Search for the cell housing the specified text and yield its (x, y) center coordinate. 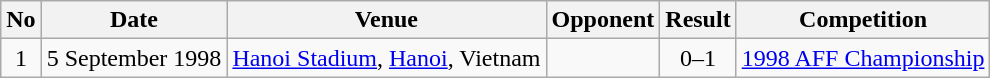
1 (21, 58)
No (21, 20)
Date (134, 20)
Hanoi Stadium, Hanoi, Vietnam (386, 58)
Opponent (603, 20)
Competition (863, 20)
5 September 1998 (134, 58)
1998 AFF Championship (863, 58)
0–1 (698, 58)
Result (698, 20)
Venue (386, 20)
